Find where the given text appears and provide that cell's center as [x, y] coordinate. 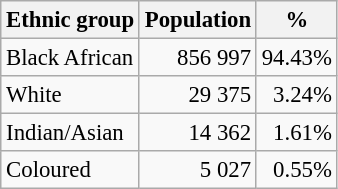
0.55% [296, 170]
Indian/Asian [70, 133]
5 027 [198, 170]
29 375 [198, 95]
Coloured [70, 170]
White [70, 95]
Black African [70, 58]
94.43% [296, 58]
Population [198, 20]
14 362 [198, 133]
856 997 [198, 58]
1.61% [296, 133]
Ethnic group [70, 20]
3.24% [296, 95]
% [296, 20]
